Output the [x, y] coordinate of the center of the cell containing the given text.  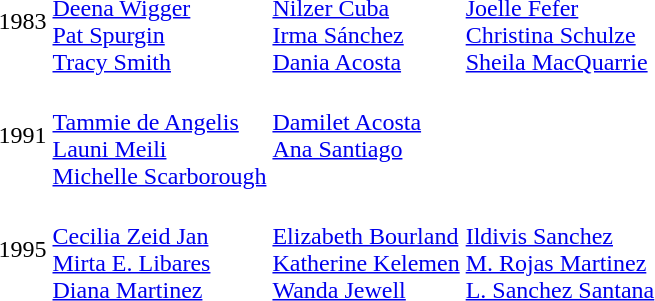
Tammie de AngelisLauni MeiliMichelle Scarborough [160, 136]
Damilet AcostaAna Santiago [366, 136]
